Return [x, y] of the center of cell containing provided text 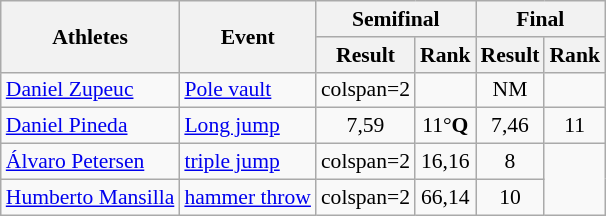
16,16 [446, 162]
7,59 [366, 126]
Final [540, 19]
NM [510, 90]
8 [510, 162]
hammer throw [248, 197]
Humberto Mansilla [90, 197]
Long jump [248, 126]
7,46 [510, 126]
Álvaro Petersen [90, 162]
Event [248, 36]
Semifinal [396, 19]
Athletes [90, 36]
Daniel Pineda [90, 126]
11°Q [446, 126]
10 [510, 197]
66,14 [446, 197]
triple jump [248, 162]
11 [574, 126]
Pole vault [248, 90]
Daniel Zupeuc [90, 90]
